Find where the given text appears and provide that cell's center as (X, Y) coordinate. 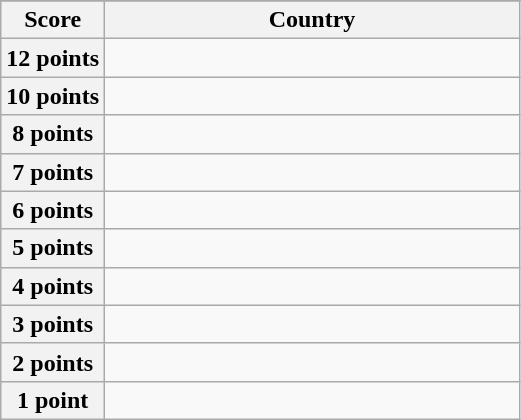
8 points (53, 134)
4 points (53, 286)
1 point (53, 400)
6 points (53, 210)
Country (312, 20)
Score (53, 20)
7 points (53, 172)
10 points (53, 96)
2 points (53, 362)
3 points (53, 324)
5 points (53, 248)
12 points (53, 58)
